From the cell containing the given text, extract its center point as (X, Y) coordinate. 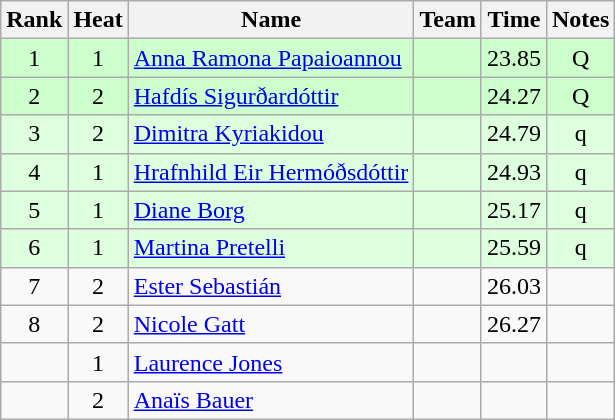
23.85 (514, 58)
24.79 (514, 134)
Heat (98, 20)
3 (34, 134)
25.17 (514, 210)
Laurence Jones (271, 362)
6 (34, 248)
5 (34, 210)
8 (34, 324)
26.27 (514, 324)
Team (448, 20)
7 (34, 286)
24.27 (514, 96)
Notes (580, 20)
Diane Borg (271, 210)
Rank (34, 20)
Nicole Gatt (271, 324)
Name (271, 20)
Anna Ramona Papaioannou (271, 58)
Time (514, 20)
Anaïs Bauer (271, 400)
Hrafnhild Eir Hermóðsdóttir (271, 172)
26.03 (514, 286)
Dimitra Kyriakidou (271, 134)
Ester Sebastián (271, 286)
4 (34, 172)
24.93 (514, 172)
Martina Pretelli (271, 248)
Hafdís Sigurðardóttir (271, 96)
25.59 (514, 248)
